Return (X, Y) of the center of cell containing provided text 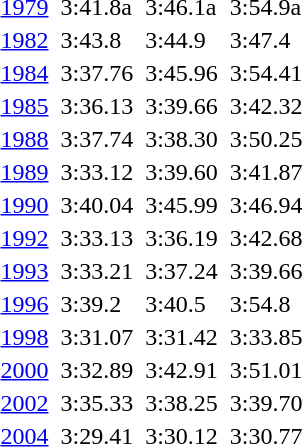
3:44.9 (182, 40)
3:43.8 (97, 40)
3:45.99 (182, 205)
3:36.19 (182, 238)
3:38.25 (182, 403)
3:45.96 (182, 73)
3:36.13 (97, 106)
3:33.13 (97, 238)
3:37.76 (97, 73)
3:37.74 (97, 139)
3:42.91 (182, 370)
3:40.04 (97, 205)
3:39.2 (97, 304)
3:37.24 (182, 271)
3:39.66 (182, 106)
3:31.07 (97, 337)
3:39.60 (182, 172)
3:38.30 (182, 139)
3:31.42 (182, 337)
3:32.89 (97, 370)
3:40.5 (182, 304)
3:33.12 (97, 172)
3:35.33 (97, 403)
3:33.21 (97, 271)
